Return the [x, y] coordinate for the center point of the cell that contains the specified text.  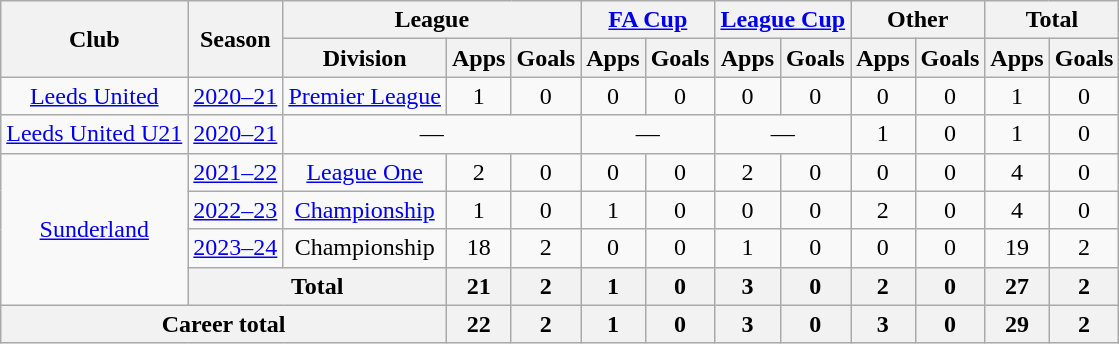
League One [365, 172]
Other [918, 20]
Career total [224, 324]
18 [479, 248]
27 [1017, 286]
Club [94, 39]
Leeds United U21 [94, 134]
Sunderland [94, 229]
FA Cup [648, 20]
Division [365, 58]
22 [479, 324]
Season [236, 39]
19 [1017, 248]
29 [1017, 324]
2022–23 [236, 210]
League [432, 20]
21 [479, 286]
League Cup [783, 20]
Leeds United [94, 96]
Premier League [365, 96]
2023–24 [236, 248]
2021–22 [236, 172]
